For the text-containing cell, return its midpoint in (x, y) coordinate format. 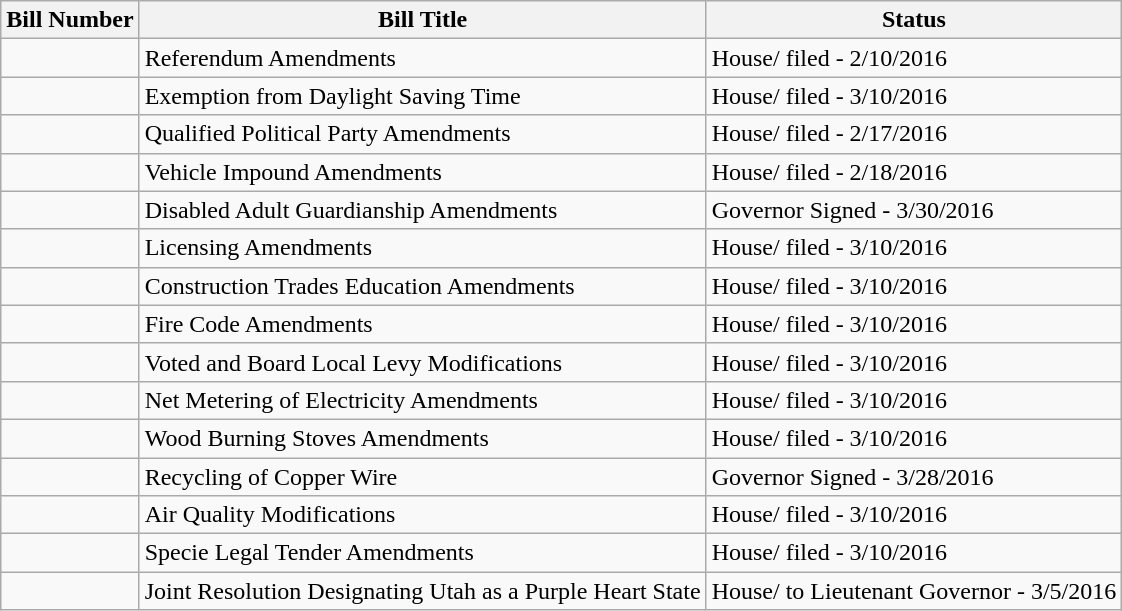
Net Metering of Electricity Amendments (422, 400)
Referendum Amendments (422, 58)
Voted and Board Local Levy Modifications (422, 362)
Recycling of Copper Wire (422, 477)
Vehicle Impound Amendments (422, 172)
House/ filed - 2/10/2016 (914, 58)
Status (914, 20)
Air Quality Modifications (422, 515)
Governor Signed - 3/30/2016 (914, 210)
Construction Trades Education Amendments (422, 286)
Wood Burning Stoves Amendments (422, 438)
Disabled Adult Guardianship Amendments (422, 210)
Bill Number (70, 20)
Licensing Amendments (422, 248)
Exemption from Daylight Saving Time (422, 96)
House/ filed - 2/17/2016 (914, 134)
House/ to Lieutenant Governor - 3/5/2016 (914, 591)
Fire Code Amendments (422, 324)
Joint Resolution Designating Utah as a Purple Heart State (422, 591)
Governor Signed - 3/28/2016 (914, 477)
House/ filed - 2/18/2016 (914, 172)
Bill Title (422, 20)
Qualified Political Party Amendments (422, 134)
Specie Legal Tender Amendments (422, 553)
